Detect which cell encompasses the target text, then output its (X, Y) center coordinate. 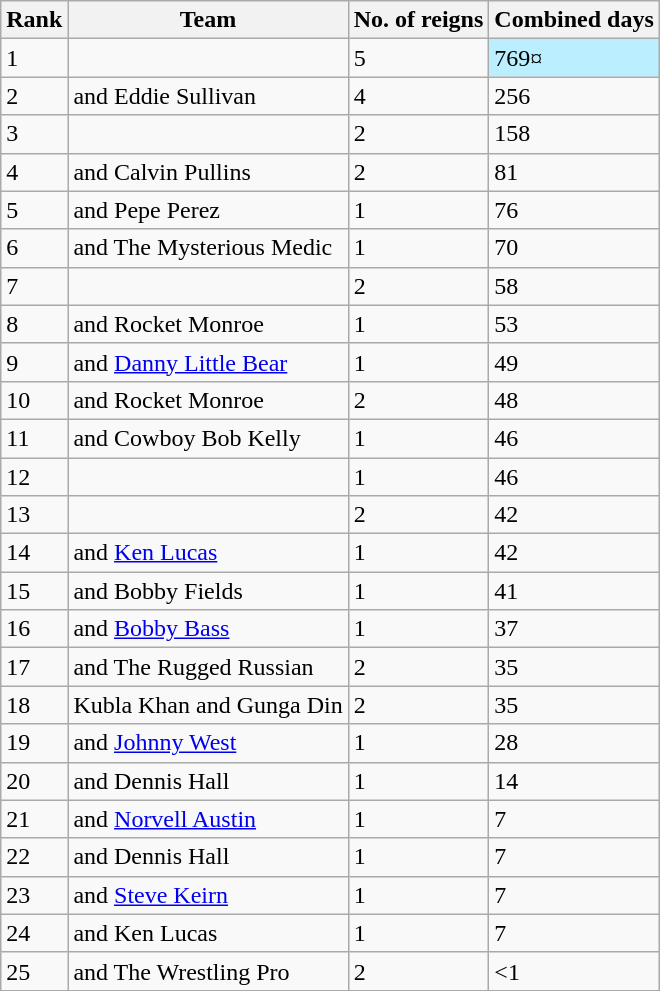
41 (574, 591)
Kubla Khan and Gunga Din (208, 705)
and Calvin Pullins (208, 172)
Rank (34, 20)
17 (34, 667)
49 (574, 362)
Team (208, 20)
18 (34, 705)
81 (574, 172)
9 (34, 362)
Combined days (574, 20)
6 (34, 248)
and Steve Keirn (208, 895)
70 (574, 248)
No. of reigns (418, 20)
and Bobby Fields (208, 591)
10 (34, 400)
25 (34, 971)
53 (574, 324)
15 (34, 591)
16 (34, 629)
11 (34, 438)
37 (574, 629)
and Eddie Sullivan (208, 96)
24 (34, 933)
19 (34, 743)
and The Mysterious Medic (208, 248)
and Johnny West (208, 743)
3 (34, 134)
12 (34, 477)
21 (34, 819)
13 (34, 515)
22 (34, 857)
8 (34, 324)
and Danny Little Bear (208, 362)
48 (574, 400)
58 (574, 286)
23 (34, 895)
28 (574, 743)
256 (574, 96)
and Pepe Perez (208, 210)
158 (574, 134)
20 (34, 781)
and The Rugged Russian (208, 667)
and Norvell Austin (208, 819)
and Cowboy Bob Kelly (208, 438)
<1 (574, 971)
and Bobby Bass (208, 629)
and The Wrestling Pro (208, 971)
76 (574, 210)
769¤ (574, 58)
